Identify which cell holds the provided text, then report its (x, y) central coordinate. 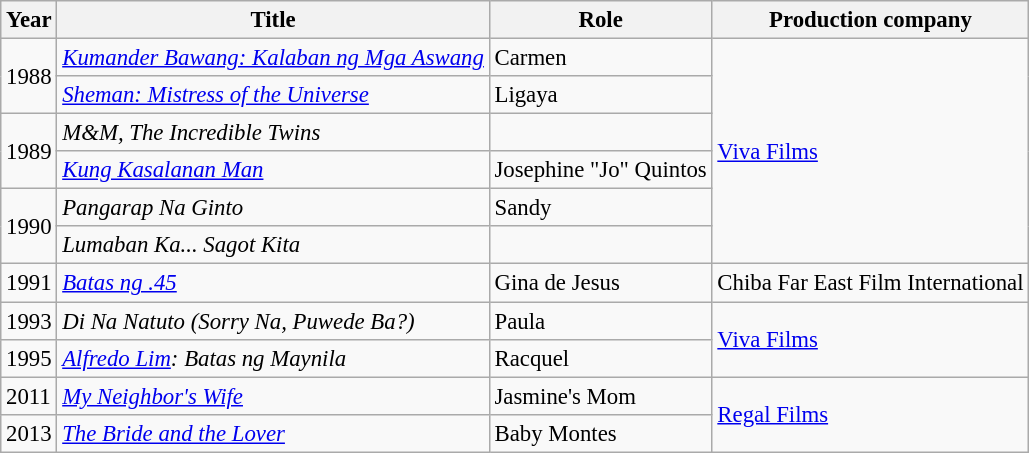
Ligaya (600, 95)
Jasmine's Mom (600, 396)
Role (600, 20)
2013 (29, 433)
Kumander Bawang: Kalaban ng Mga Aswang (273, 58)
Sandy (600, 208)
Paula (600, 321)
Production company (870, 20)
1991 (29, 283)
1993 (29, 321)
Josephine "Jo" Quintos (600, 170)
Pangarap Na Ginto (273, 208)
My Neighbor's Wife (273, 396)
Batas ng .45 (273, 283)
The Bride and the Lover (273, 433)
1988 (29, 76)
2011 (29, 396)
M&M, The Incredible Twins (273, 133)
Gina de Jesus (600, 283)
Lumaban Ka... Sagot Kita (273, 245)
Sheman: Mistress of the Universe (273, 95)
Regal Films (870, 414)
1995 (29, 358)
1990 (29, 226)
Baby Montes (600, 433)
Racquel (600, 358)
Chiba Far East Film International (870, 283)
Di Na Natuto (Sorry Na, Puwede Ba?) (273, 321)
Carmen (600, 58)
Year (29, 20)
Title (273, 20)
Alfredo Lim: Batas ng Maynila (273, 358)
1989 (29, 152)
Kung Kasalanan Man (273, 170)
